Detect which cell encompasses the target text, then output its [X, Y] center coordinate. 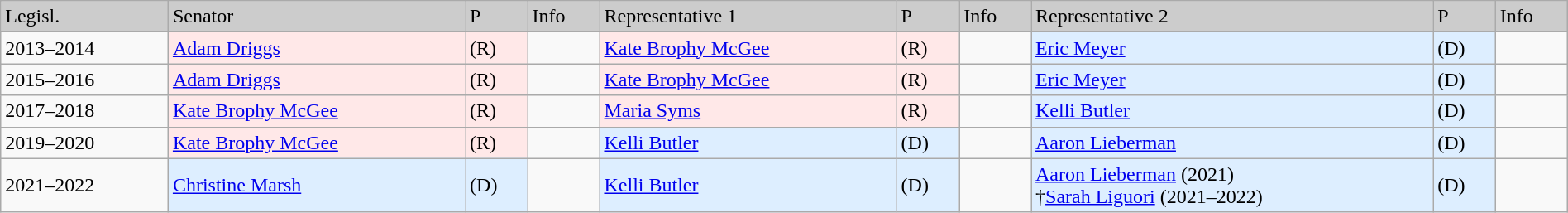
2015–2016 [84, 80]
Christine Marsh [316, 186]
Representative 1 [748, 17]
2019–2020 [84, 143]
2017–2018 [84, 111]
Senator [316, 17]
2013–2014 [84, 48]
Maria Syms [748, 111]
Aaron Lieberman (2021)†Sarah Liguori (2021–2022) [1231, 186]
Legisl. [84, 17]
2021–2022 [84, 186]
Representative 2 [1231, 17]
Aaron Lieberman [1231, 143]
